Find where the given text appears and provide that cell's center as [X, Y] coordinate. 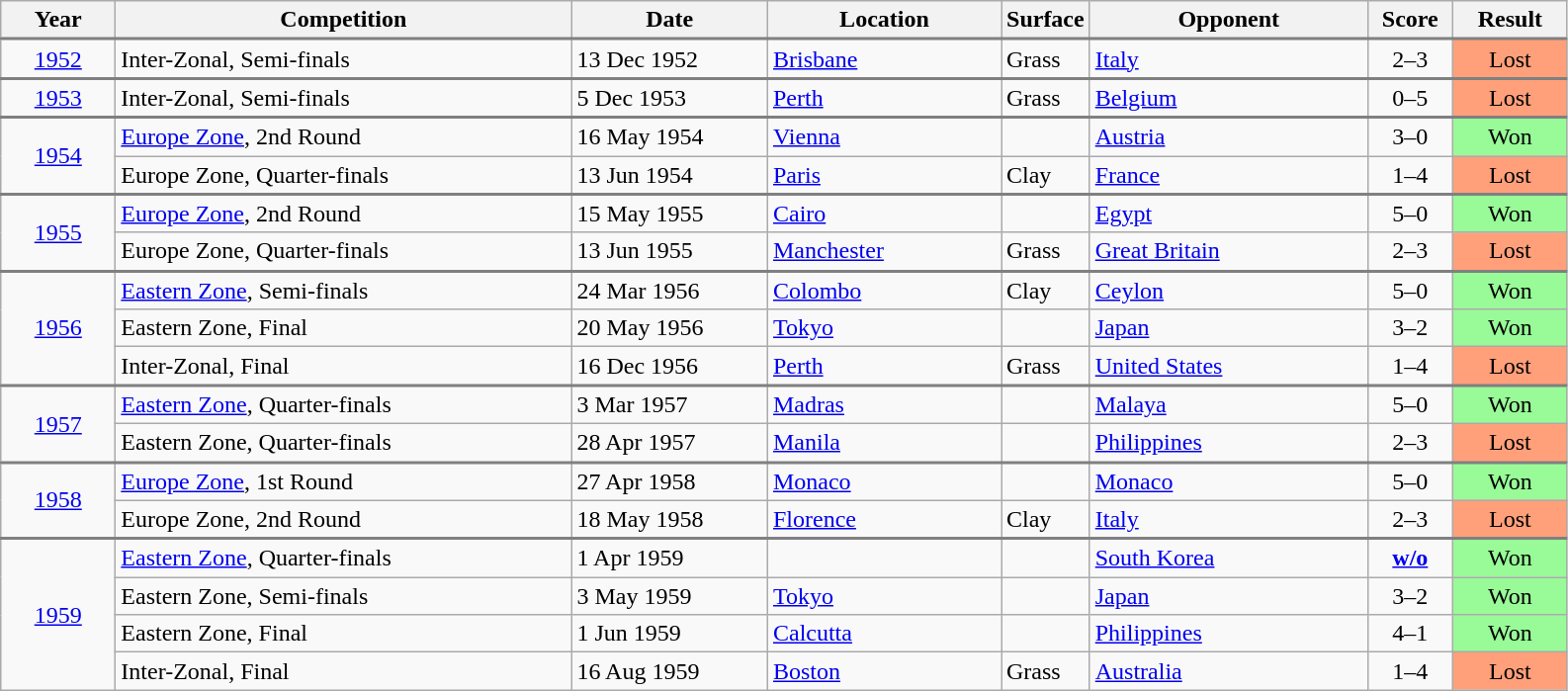
Score [1410, 20]
Manila [884, 443]
1959 [58, 615]
France [1228, 176]
13 Dec 1952 [670, 59]
Location [884, 20]
South Korea [1228, 558]
Result [1510, 20]
1958 [58, 500]
13 Jun 1955 [670, 251]
1 Apr 1959 [670, 558]
Europe Zone, 1st Round [344, 480]
4–1 [1410, 634]
15 May 1955 [670, 214]
Madras [884, 405]
1956 [58, 328]
Competition [344, 20]
Colombo [884, 291]
0–5 [1410, 98]
United States [1228, 366]
16 Aug 1959 [670, 671]
Malaya [1228, 405]
1955 [58, 232]
Cairo [884, 214]
Surface [1045, 20]
Ceylon [1228, 291]
5 Dec 1953 [670, 98]
Year [58, 20]
Great Britain [1228, 251]
3 May 1959 [670, 596]
28 Apr 1957 [670, 443]
Boston [884, 671]
Calcutta [884, 634]
16 May 1954 [670, 136]
Brisbane [884, 59]
1 Jun 1959 [670, 634]
Australia [1228, 671]
20 May 1956 [670, 328]
Date [670, 20]
1953 [58, 98]
27 Apr 1958 [670, 480]
24 Mar 1956 [670, 291]
Manchester [884, 251]
Egypt [1228, 214]
3 Mar 1957 [670, 405]
3–0 [1410, 136]
1957 [58, 424]
Vienna [884, 136]
13 Jun 1954 [670, 176]
Belgium [1228, 98]
18 May 1958 [670, 520]
Opponent [1228, 20]
Paris [884, 176]
1952 [58, 59]
16 Dec 1956 [670, 366]
Austria [1228, 136]
Florence [884, 520]
1954 [58, 156]
w/o [1410, 558]
